Find where the given text appears and provide that cell's center as [X, Y] coordinate. 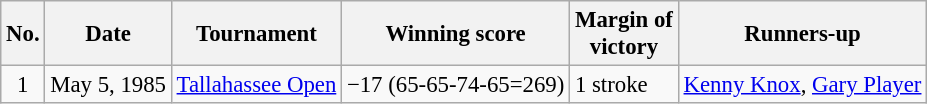
Runners-up [802, 34]
Tallahassee Open [256, 85]
1 [23, 85]
Date [108, 34]
1 stroke [624, 85]
Kenny Knox, Gary Player [802, 85]
May 5, 1985 [108, 85]
−17 (65-65-74-65=269) [456, 85]
Winning score [456, 34]
Margin ofvictory [624, 34]
No. [23, 34]
Tournament [256, 34]
